Detect which cell encompasses the target text, then output its [X, Y] center coordinate. 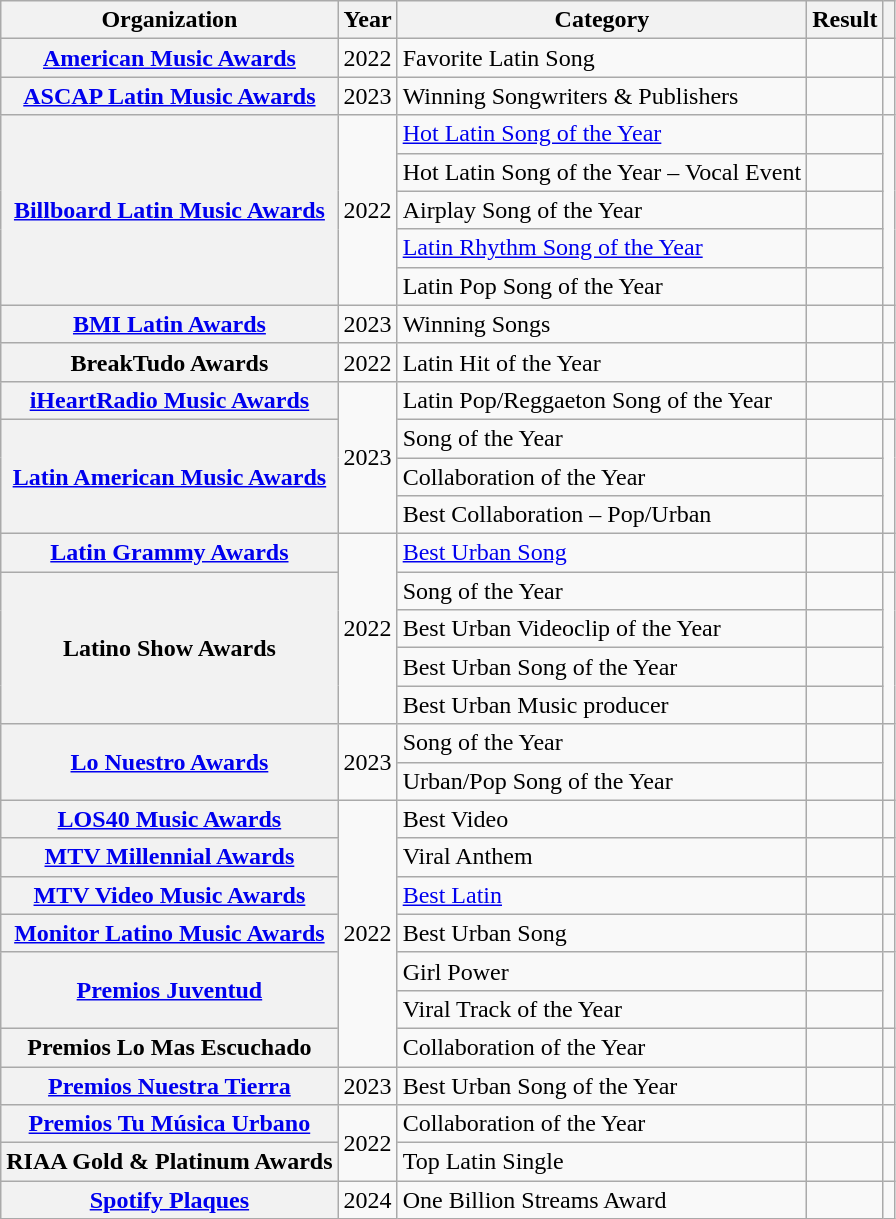
Latin Pop/Reggaeton Song of the Year [602, 400]
Year [368, 20]
Organization [170, 20]
Latin Grammy Awards [170, 553]
Best Urban Music producer [602, 705]
Billboard Latin Music Awards [170, 210]
2024 [368, 1200]
ASCAP Latin Music Awards [170, 96]
Premios Nuestra Tierra [170, 1085]
Latin Pop Song of the Year [602, 286]
Best Urban Videoclip of the Year [602, 629]
Latin Hit of the Year [602, 362]
RIAA Gold & Platinum Awards [170, 1162]
Latino Show Awards [170, 648]
MTV Millennial Awards [170, 857]
Urban/Pop Song of the Year [602, 781]
Girl Power [602, 971]
Result [845, 20]
Favorite Latin Song [602, 58]
BreakTudo Awards [170, 362]
Premios Juventud [170, 990]
Spotify Plaques [170, 1200]
Winning Songs [602, 324]
One Billion Streams Award [602, 1200]
Latin American Music Awards [170, 476]
iHeartRadio Music Awards [170, 400]
Airplay Song of the Year [602, 210]
Lo Nuestro Awards [170, 762]
Premios Tu Música Urbano [170, 1124]
MTV Video Music Awards [170, 895]
Viral Anthem [602, 857]
BMI Latin Awards [170, 324]
Best Collaboration – Pop/Urban [602, 515]
Best Video [602, 819]
Best Latin [602, 895]
Hot Latin Song of the Year – Vocal Event [602, 172]
Category [602, 20]
Top Latin Single [602, 1162]
American Music Awards [170, 58]
Hot Latin Song of the Year [602, 134]
Winning Songwriters & Publishers [602, 96]
Premios Lo Mas Escuchado [170, 1047]
Viral Track of the Year [602, 1009]
LOS40 Music Awards [170, 819]
Monitor Latino Music Awards [170, 933]
Latin Rhythm Song of the Year [602, 248]
